From the cell containing the given text, extract its center point as [x, y] coordinate. 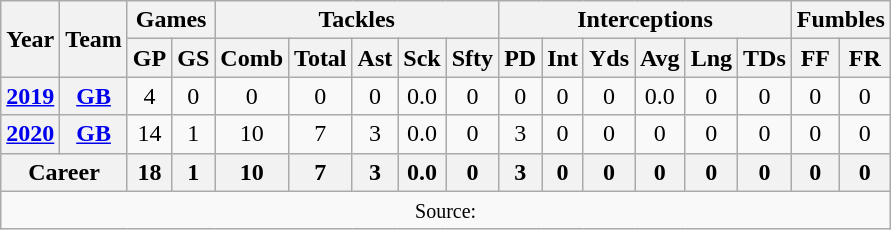
Sck [422, 58]
Year [30, 39]
Fumbles [840, 20]
14 [149, 134]
GP [149, 58]
4 [149, 96]
FR [864, 58]
Source: [446, 210]
GS [194, 58]
Ast [375, 58]
Avg [660, 58]
TDs [765, 58]
Career [64, 172]
Int [563, 58]
18 [149, 172]
Interceptions [646, 20]
Tackles [357, 20]
PD [520, 58]
Total [321, 58]
Team [94, 39]
Yds [608, 58]
Sfty [472, 58]
Games [170, 20]
2020 [30, 134]
Lng [711, 58]
Comb [252, 58]
2019 [30, 96]
FF [815, 58]
